Find where the given text appears and provide that cell's center as (X, Y) coordinate. 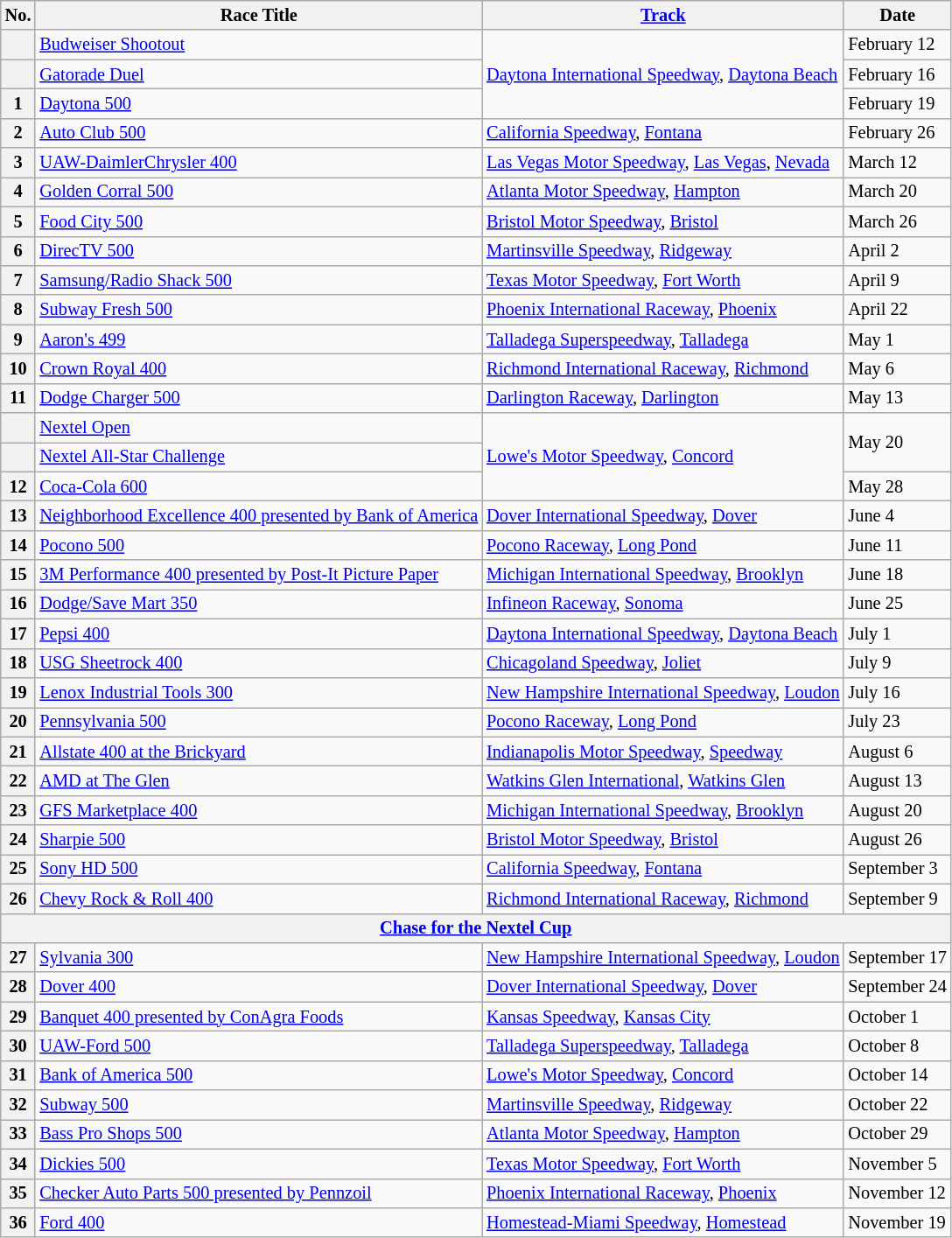
14 (18, 545)
March 26 (897, 221)
8 (18, 310)
Pepsi 400 (259, 633)
July 1 (897, 633)
Banquet 400 presented by ConAgra Foods (259, 1017)
Chevy Rock & Roll 400 (259, 899)
February 26 (897, 133)
Food City 500 (259, 221)
Watkins Glen International, Watkins Glen (663, 780)
35 (18, 1193)
July 9 (897, 663)
6 (18, 251)
April 22 (897, 310)
Track (663, 15)
Chicagoland Speedway, Joliet (663, 663)
3 (18, 163)
22 (18, 780)
18 (18, 663)
10 (18, 368)
34 (18, 1164)
Dodge Charger 500 (259, 398)
Subway Fresh 500 (259, 310)
Pennsylvania 500 (259, 722)
23 (18, 810)
20 (18, 722)
Lenox Industrial Tools 300 (259, 692)
Las Vegas Motor Speedway, Las Vegas, Nevada (663, 163)
12 (18, 486)
March 12 (897, 163)
Race Title (259, 15)
November 12 (897, 1193)
Bass Pro Shops 500 (259, 1134)
3M Performance 400 presented by Post-It Picture Paper (259, 575)
9 (18, 339)
Samsung/Radio Shack 500 (259, 280)
4 (18, 192)
Crown Royal 400 (259, 368)
Aaron's 499 (259, 339)
27 (18, 957)
Nextel Open (259, 428)
Subway 500 (259, 1105)
Kansas Speedway, Kansas City (663, 1017)
Sylvania 300 (259, 957)
November 19 (897, 1222)
October 8 (897, 1046)
7 (18, 280)
August 13 (897, 780)
Date (897, 15)
USG Sheetrock 400 (259, 663)
May 13 (897, 398)
March 20 (897, 192)
Budweiser Shootout (259, 45)
October 29 (897, 1134)
DirecTV 500 (259, 251)
April 9 (897, 280)
Sony HD 500 (259, 869)
February 19 (897, 103)
Dover 400 (259, 987)
Sharpie 500 (259, 840)
July 23 (897, 722)
Pocono 500 (259, 545)
Checker Auto Parts 500 presented by Pennzoil (259, 1193)
May 1 (897, 339)
June 11 (897, 545)
AMD at The Glen (259, 780)
Darlington Raceway, Darlington (663, 398)
Coca-Cola 600 (259, 486)
October 22 (897, 1105)
Homestead-Miami Speedway, Homestead (663, 1222)
June 25 (897, 604)
Allstate 400 at the Brickyard (259, 752)
25 (18, 869)
Ford 400 (259, 1222)
Auto Club 500 (259, 133)
30 (18, 1046)
28 (18, 987)
September 24 (897, 987)
September 17 (897, 957)
April 2 (897, 251)
Bank of America 500 (259, 1075)
UAW-DaimlerChrysler 400 (259, 163)
13 (18, 515)
August 6 (897, 752)
Chase for the Nextel Cup (476, 928)
29 (18, 1017)
16 (18, 604)
1 (18, 103)
26 (18, 899)
May 28 (897, 486)
UAW-Ford 500 (259, 1046)
June 18 (897, 575)
February 12 (897, 45)
Dickies 500 (259, 1164)
2 (18, 133)
Dodge/Save Mart 350 (259, 604)
36 (18, 1222)
Daytona 500 (259, 103)
GFS Marketplace 400 (259, 810)
15 (18, 575)
October 14 (897, 1075)
July 16 (897, 692)
19 (18, 692)
33 (18, 1134)
17 (18, 633)
September 9 (897, 899)
Neighborhood Excellence 400 presented by Bank of America (259, 515)
June 4 (897, 515)
Infineon Raceway, Sonoma (663, 604)
5 (18, 221)
Golden Corral 500 (259, 192)
October 1 (897, 1017)
February 16 (897, 74)
August 20 (897, 810)
21 (18, 752)
32 (18, 1105)
November 5 (897, 1164)
May 6 (897, 368)
Indianapolis Motor Speedway, Speedway (663, 752)
24 (18, 840)
31 (18, 1075)
September 3 (897, 869)
August 26 (897, 840)
11 (18, 398)
Nextel All-Star Challenge (259, 457)
No. (18, 15)
May 20 (897, 443)
Gatorade Duel (259, 74)
